Return (x, y) of the center of cell containing provided text 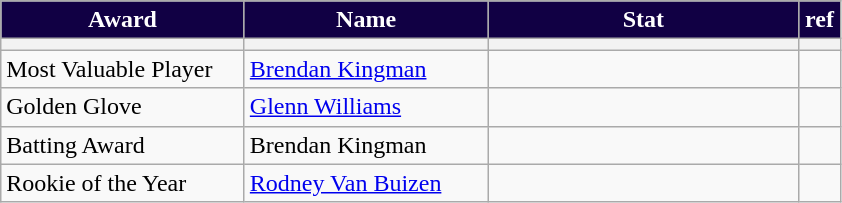
Award (123, 20)
Most Valuable Player (123, 69)
ref (820, 20)
Rookie of the Year (123, 183)
Batting Award (123, 145)
Golden Glove (123, 107)
Rodney Van Buizen (366, 183)
Glenn Williams (366, 107)
Name (366, 20)
Stat (644, 20)
